Find where the given text appears and provide that cell's center as [x, y] coordinate. 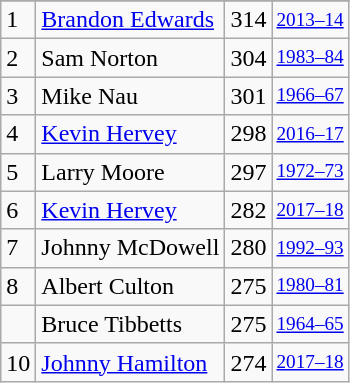
2013–14 [310, 20]
Johnny Hamilton [130, 362]
274 [248, 362]
Sam Norton [130, 58]
8 [18, 286]
Larry Moore [130, 172]
Mike Nau [130, 96]
1983–84 [310, 58]
3 [18, 96]
7 [18, 248]
301 [248, 96]
2016–17 [310, 134]
314 [248, 20]
2 [18, 58]
Albert Culton [130, 286]
Bruce Tibbetts [130, 324]
Johnny McDowell [130, 248]
6 [18, 210]
5 [18, 172]
1992–93 [310, 248]
1 [18, 20]
1972–73 [310, 172]
Brandon Edwards [130, 20]
4 [18, 134]
1966–67 [310, 96]
297 [248, 172]
10 [18, 362]
1964–65 [310, 324]
298 [248, 134]
304 [248, 58]
282 [248, 210]
1980–81 [310, 286]
280 [248, 248]
